Determine the [X, Y] coordinate at the center of the cell enclosing the given text.  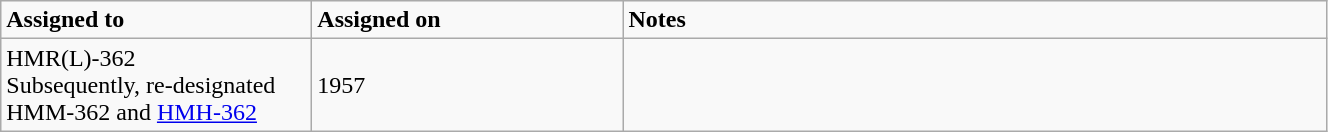
1957 [468, 85]
Assigned to [156, 20]
Notes [975, 20]
Assigned on [468, 20]
HMR(L)-362Subsequently, re-designated HMM-362 and HMH-362 [156, 85]
